Extract the (x, y) coordinate from the center of the cell holding the provided text.  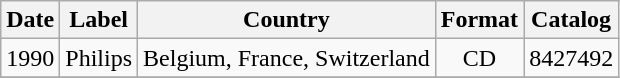
Country (287, 20)
1990 (30, 58)
CD (479, 58)
Philips (99, 58)
Belgium, France, Switzerland (287, 58)
Label (99, 20)
Date (30, 20)
Catalog (572, 20)
Format (479, 20)
8427492 (572, 58)
